Identify which cell holds the provided text, then report its [X, Y] central coordinate. 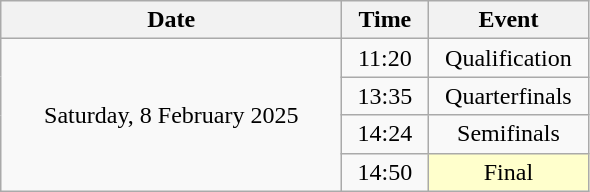
Quarterfinals [508, 96]
14:24 [385, 134]
Final [508, 172]
Date [172, 20]
13:35 [385, 96]
Event [508, 20]
Time [385, 20]
Qualification [508, 58]
11:20 [385, 58]
Saturday, 8 February 2025 [172, 115]
Semifinals [508, 134]
14:50 [385, 172]
